Provide the [X, Y] coordinate of the cell's center where the given text is located.  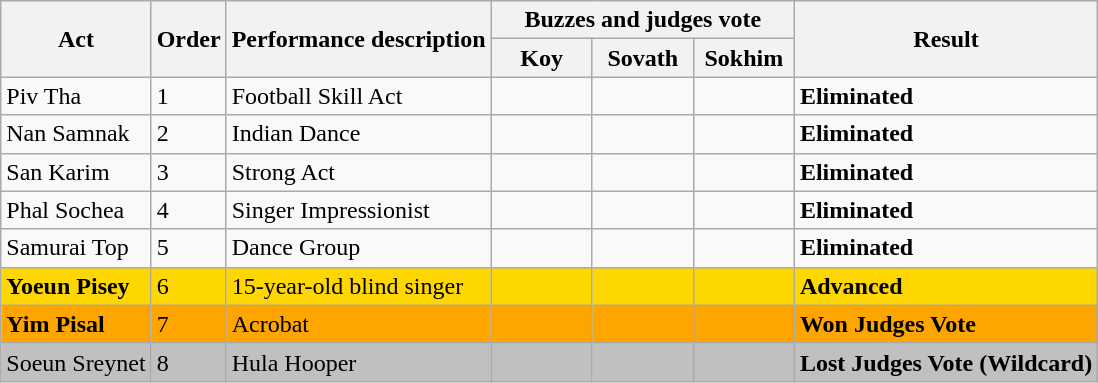
8 [188, 362]
Strong Act [358, 172]
Sovath [642, 58]
Singer Impressionist [358, 210]
3 [188, 172]
Yoeun Pisey [76, 286]
Lost Judges Vote (Wildcard) [946, 362]
Advanced [946, 286]
5 [188, 248]
Performance description [358, 39]
Phal Sochea [76, 210]
6 [188, 286]
San Karim [76, 172]
Football Skill Act [358, 96]
Buzzes and judges vote [642, 20]
2 [188, 134]
Hula Hooper [358, 362]
Dance Group [358, 248]
Samurai Top [76, 248]
7 [188, 324]
Indian Dance [358, 134]
Act [76, 39]
Soeun Sreynet [76, 362]
Won Judges Vote [946, 324]
Acrobat [358, 324]
1 [188, 96]
Koy [542, 58]
Yim Pisal [76, 324]
4 [188, 210]
Order [188, 39]
Sokhim [744, 58]
Nan Samnak [76, 134]
15-year-old blind singer [358, 286]
Result [946, 39]
Piv Tha [76, 96]
